Capture the cell that displays the provided text and extract its (X, Y) central coordinate. 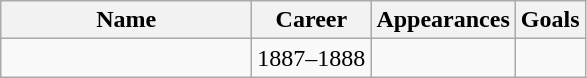
Goals (550, 20)
1887–1888 (312, 58)
Name (126, 20)
Appearances (443, 20)
Career (312, 20)
